Return the (X, Y) coordinate for the center point of the cell that contains the specified text.  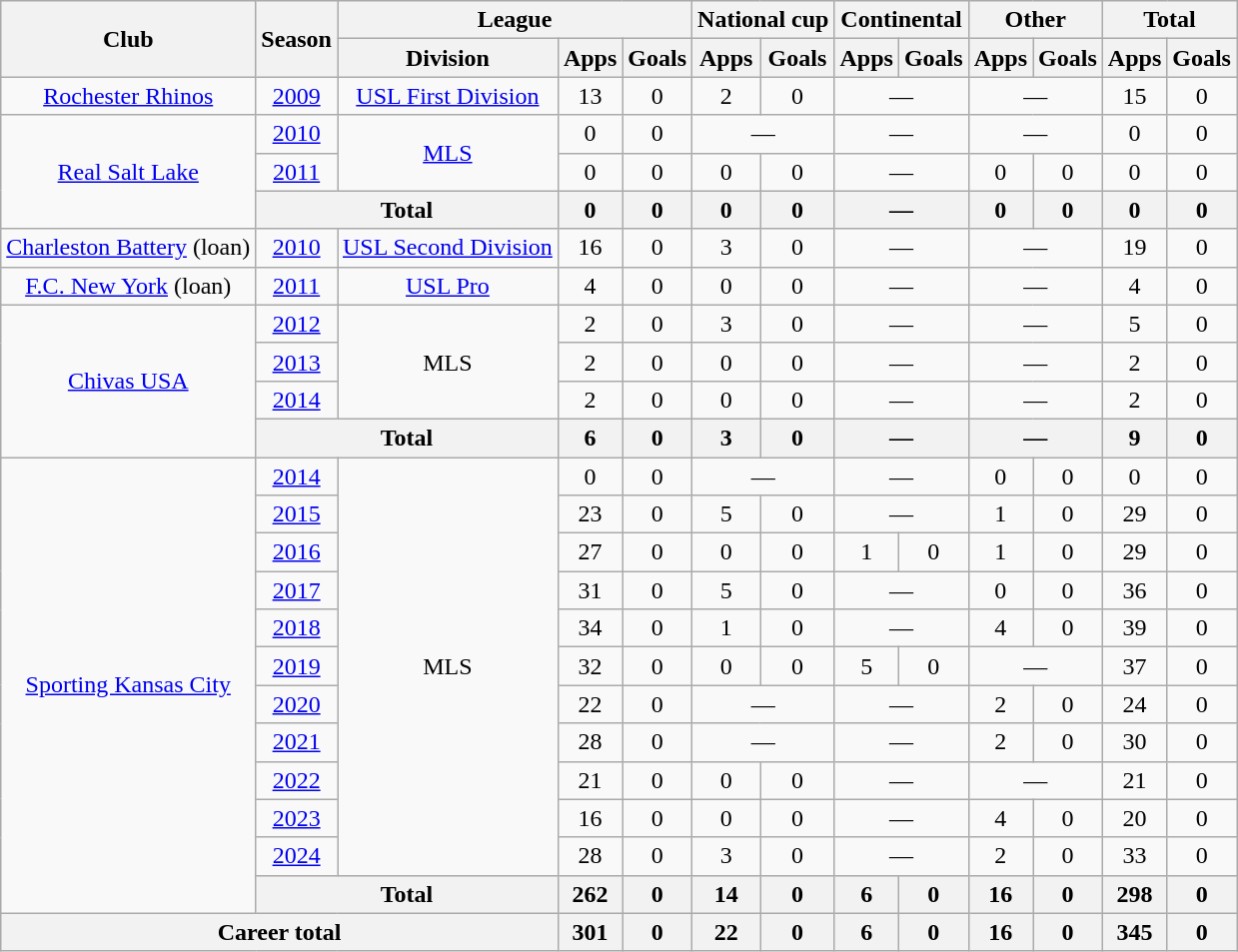
2018 (297, 628)
2013 (297, 362)
23 (590, 514)
2012 (297, 324)
Charleston Battery (loan) (128, 248)
39 (1134, 628)
13 (590, 96)
298 (1134, 894)
2021 (297, 742)
30 (1134, 742)
Season (297, 39)
15 (1134, 96)
301 (590, 932)
27 (590, 552)
USL First Division (448, 96)
32 (590, 666)
USL Pro (448, 286)
31 (590, 590)
14 (726, 894)
Other (1035, 20)
2022 (297, 780)
9 (1134, 438)
Chivas USA (128, 381)
33 (1134, 856)
2016 (297, 552)
National cup (763, 20)
2009 (297, 96)
37 (1134, 666)
2020 (297, 704)
345 (1134, 932)
Club (128, 39)
20 (1134, 818)
USL Second Division (448, 248)
Division (448, 58)
2015 (297, 514)
2017 (297, 590)
36 (1134, 590)
2023 (297, 818)
Rochester Rhinos (128, 96)
19 (1134, 248)
F.C. New York (loan) (128, 286)
Sporting Kansas City (128, 685)
League (516, 20)
34 (590, 628)
Real Salt Lake (128, 172)
Continental (901, 20)
Career total (280, 932)
262 (590, 894)
2024 (297, 856)
2019 (297, 666)
24 (1134, 704)
